Locate the cell with the specified text and output its [X, Y] center coordinate. 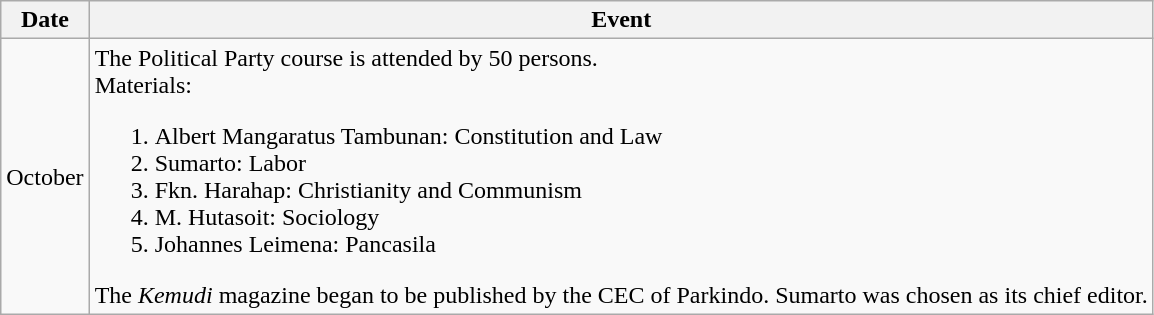
Event [621, 20]
October [45, 176]
Date [45, 20]
